Locate the cell with the specified text and output its (x, y) center coordinate. 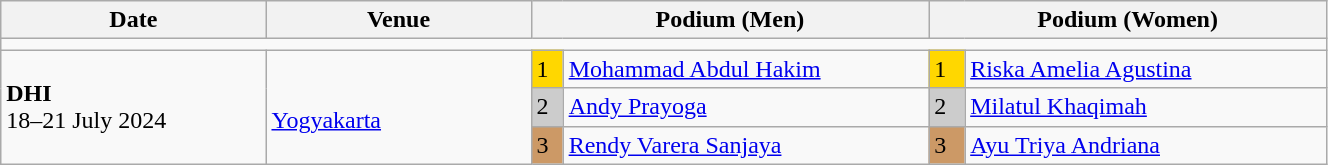
Andy Prayoga (746, 107)
DHI 18–21 July 2024 (134, 107)
Riska Amelia Agustina (1146, 69)
Rendy Varera Sanjaya (746, 145)
Ayu Triya Andriana (1146, 145)
Yogyakarta (398, 107)
Venue (398, 20)
Podium (Women) (1128, 20)
Date (134, 20)
Milatul Khaqimah (1146, 107)
Podium (Men) (730, 20)
Mohammad Abdul Hakim (746, 69)
